Pinpoint the cell where the given text exists, returning its [x, y] midpoint coordinate. 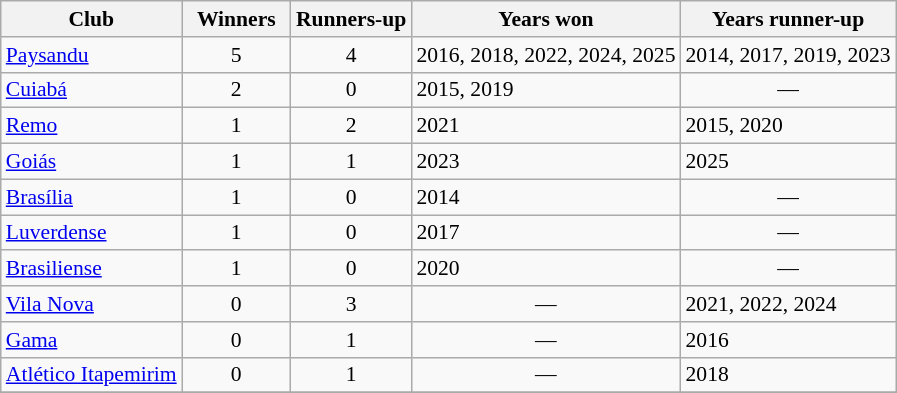
2025 [788, 162]
Paysandu [92, 55]
Club [92, 19]
Years runner-up [788, 19]
2021 [546, 126]
Goiás [92, 162]
2020 [546, 269]
Runners-up [351, 19]
2023 [546, 162]
Years won [546, 19]
Remo [92, 126]
2015, 2020 [788, 126]
Cuiabá [92, 90]
Gama [92, 340]
2017 [546, 233]
4 [351, 55]
Brasília [92, 197]
2014, 2017, 2019, 2023 [788, 55]
5 [236, 55]
2015, 2019 [546, 90]
2016, 2018, 2022, 2024, 2025 [546, 55]
2018 [788, 375]
Winners [236, 19]
2014 [546, 197]
Atlético Itapemirim [92, 375]
3 [351, 304]
Brasiliense [92, 269]
2016 [788, 340]
Vila Nova [92, 304]
Luverdense [92, 233]
2021, 2022, 2024 [788, 304]
